Find where the given text appears and provide that cell's center as [X, Y] coordinate. 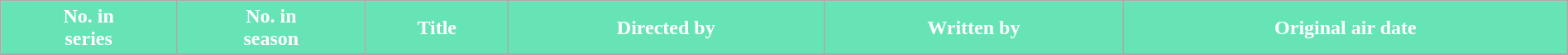
No. inseries [89, 28]
Directed by [666, 28]
Written by [973, 28]
No. inseason [271, 28]
Original air date [1345, 28]
Title [437, 28]
